From the cell containing the given text, extract its center point as (X, Y) coordinate. 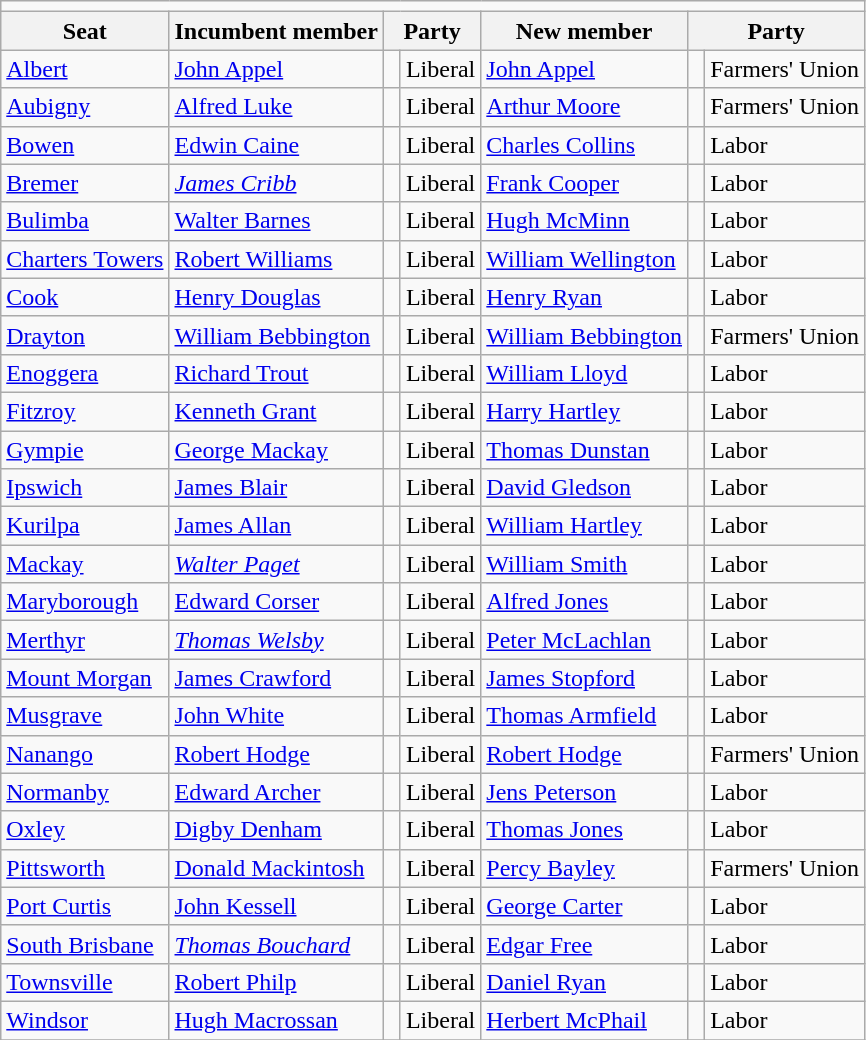
Bowen (85, 145)
Walter Barnes (276, 221)
Alfred Jones (584, 602)
Walter Paget (276, 564)
Charters Towers (85, 259)
Nanango (85, 754)
Oxley (85, 830)
Aubigny (85, 107)
Mackay (85, 564)
Percy Bayley (584, 868)
James Blair (276, 488)
Thomas Armfield (584, 716)
Incumbent member (276, 31)
Enoggera (85, 373)
William Smith (584, 564)
Port Curtis (85, 906)
William Lloyd (584, 373)
Herbert McPhail (584, 1020)
James Allan (276, 526)
James Stopford (584, 678)
Mount Morgan (85, 678)
Frank Cooper (584, 183)
Gympie (85, 449)
George Mackay (276, 449)
Henry Douglas (276, 297)
Edwin Caine (276, 145)
Fitzroy (85, 411)
John White (276, 716)
Townsville (85, 982)
Thomas Welsby (276, 640)
Arthur Moore (584, 107)
Thomas Bouchard (276, 944)
South Brisbane (85, 944)
Edward Corser (276, 602)
Musgrave (85, 716)
Jens Peterson (584, 792)
Ipswich (85, 488)
James Crawford (276, 678)
Maryborough (85, 602)
John Kessell (276, 906)
Bremer (85, 183)
Edgar Free (584, 944)
James Cribb (276, 183)
Peter McLachlan (584, 640)
New member (584, 31)
Alfred Luke (276, 107)
William Wellington (584, 259)
Edward Archer (276, 792)
Merthyr (85, 640)
William Hartley (584, 526)
Daniel Ryan (584, 982)
Kenneth Grant (276, 411)
Thomas Jones (584, 830)
Windsor (85, 1020)
Hugh Macrossan (276, 1020)
Bulimba (85, 221)
Donald Mackintosh (276, 868)
Normanby (85, 792)
Harry Hartley (584, 411)
Pittsworth (85, 868)
Hugh McMinn (584, 221)
Albert (85, 69)
Seat (85, 31)
David Gledson (584, 488)
Richard Trout (276, 373)
Thomas Dunstan (584, 449)
Digby Denham (276, 830)
Robert Philp (276, 982)
Cook (85, 297)
Drayton (85, 335)
Charles Collins (584, 145)
Robert Williams (276, 259)
Kurilpa (85, 526)
George Carter (584, 906)
Henry Ryan (584, 297)
